From the cell containing the given text, extract its center point as (x, y) coordinate. 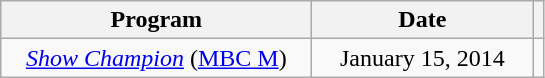
Date (422, 20)
Show Champion (MBC M) (156, 58)
January 15, 2014 (422, 58)
Program (156, 20)
